Provide the [X, Y] coordinate of the cell's center where the given text is located.  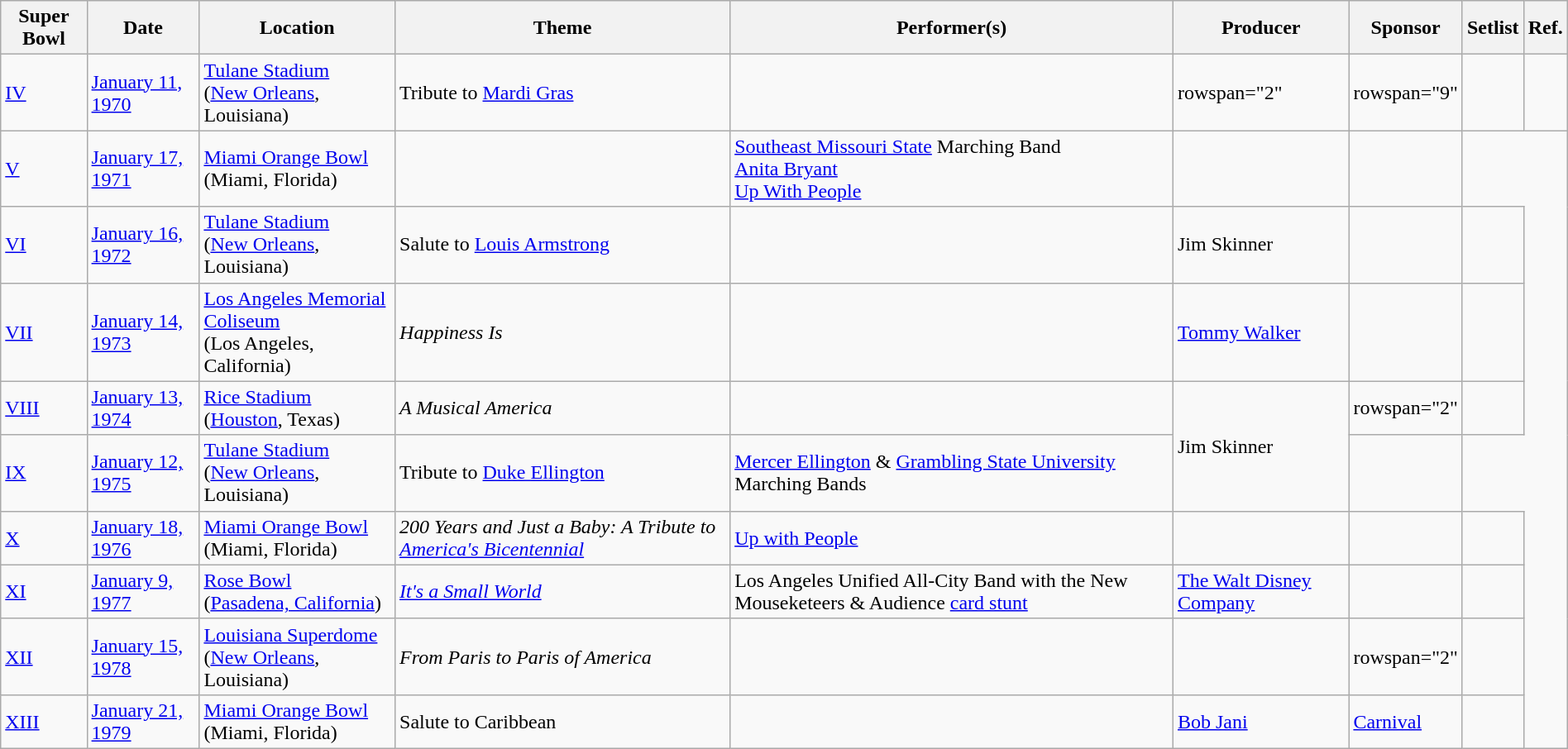
January 13, 1974 [143, 408]
January 16, 1972 [143, 245]
Happiness Is [562, 332]
IX [44, 473]
Sponsor [1406, 28]
Salute to Caribbean [562, 721]
XIII [44, 721]
Rice Stadium(Houston, Texas) [298, 408]
200 Years and Just a Baby: A Tribute to America's Bicentennial [562, 537]
Southeast Missouri State Marching BandAnita BryantUp With People [952, 169]
January 12, 1975 [143, 473]
Bob Jani [1260, 721]
January 15, 1978 [143, 656]
IV [44, 93]
January 18, 1976 [143, 537]
Tribute to Mardi Gras [562, 93]
VII [44, 332]
The Walt Disney Company [1260, 592]
Rose Bowl(Pasadena, California) [298, 592]
Up with People [952, 537]
XII [44, 656]
Date [143, 28]
From Paris to Paris of America [562, 656]
X [44, 537]
Louisiana Superdome(New Orleans, Louisiana) [298, 656]
Mercer Ellington & Grambling State University Marching Bands [952, 473]
It's a Small World [562, 592]
Theme [562, 28]
VI [44, 245]
January 9, 1977 [143, 592]
Salute to Louis Armstrong [562, 245]
Performer(s) [952, 28]
Location [298, 28]
January 21, 1979 [143, 721]
Los Angeles Unified All-City Band with the New Mouseketeers & Audience card stunt [952, 592]
A Musical America [562, 408]
Los Angeles Memorial Coliseum(Los Angeles, California) [298, 332]
January 17, 1971 [143, 169]
Ref. [1545, 28]
Tribute to Duke Ellington [562, 473]
Super Bowl [44, 28]
January 11, 1970 [143, 93]
XI [44, 592]
Producer [1260, 28]
V [44, 169]
VIII [44, 408]
Setlist [1493, 28]
Carnival [1406, 721]
rowspan="9" [1406, 93]
January 14, 1973 [143, 332]
Tommy Walker [1260, 332]
